Identify which cell holds the provided text, then report its [x, y] central coordinate. 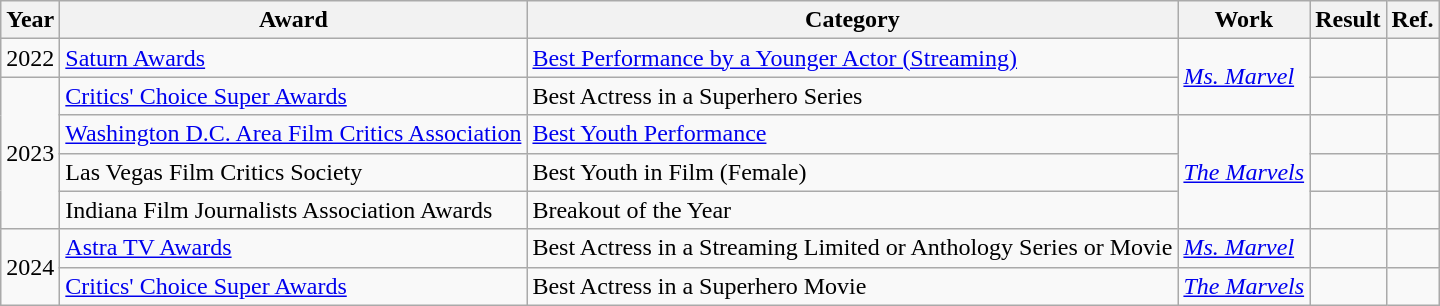
Indiana Film Journalists Association Awards [294, 210]
Result [1348, 20]
Breakout of the Year [852, 210]
Year [30, 20]
Best Youth Performance [852, 134]
Las Vegas Film Critics Society [294, 172]
Best Actress in a Streaming Limited or Anthology Series or Movie [852, 248]
Best Actress in a Superhero Series [852, 96]
Best Youth in Film (Female) [852, 172]
Category [852, 20]
2023 [30, 153]
Best Actress in a Superhero Movie [852, 286]
Award [294, 20]
2024 [30, 267]
Astra TV Awards [294, 248]
Best Performance by a Younger Actor (Streaming) [852, 58]
Work [1244, 20]
Ref. [1412, 20]
2022 [30, 58]
Saturn Awards [294, 58]
Washington D.C. Area Film Critics Association [294, 134]
